Scan for the cell matching the given text and deliver its (X, Y) coordinate at center. 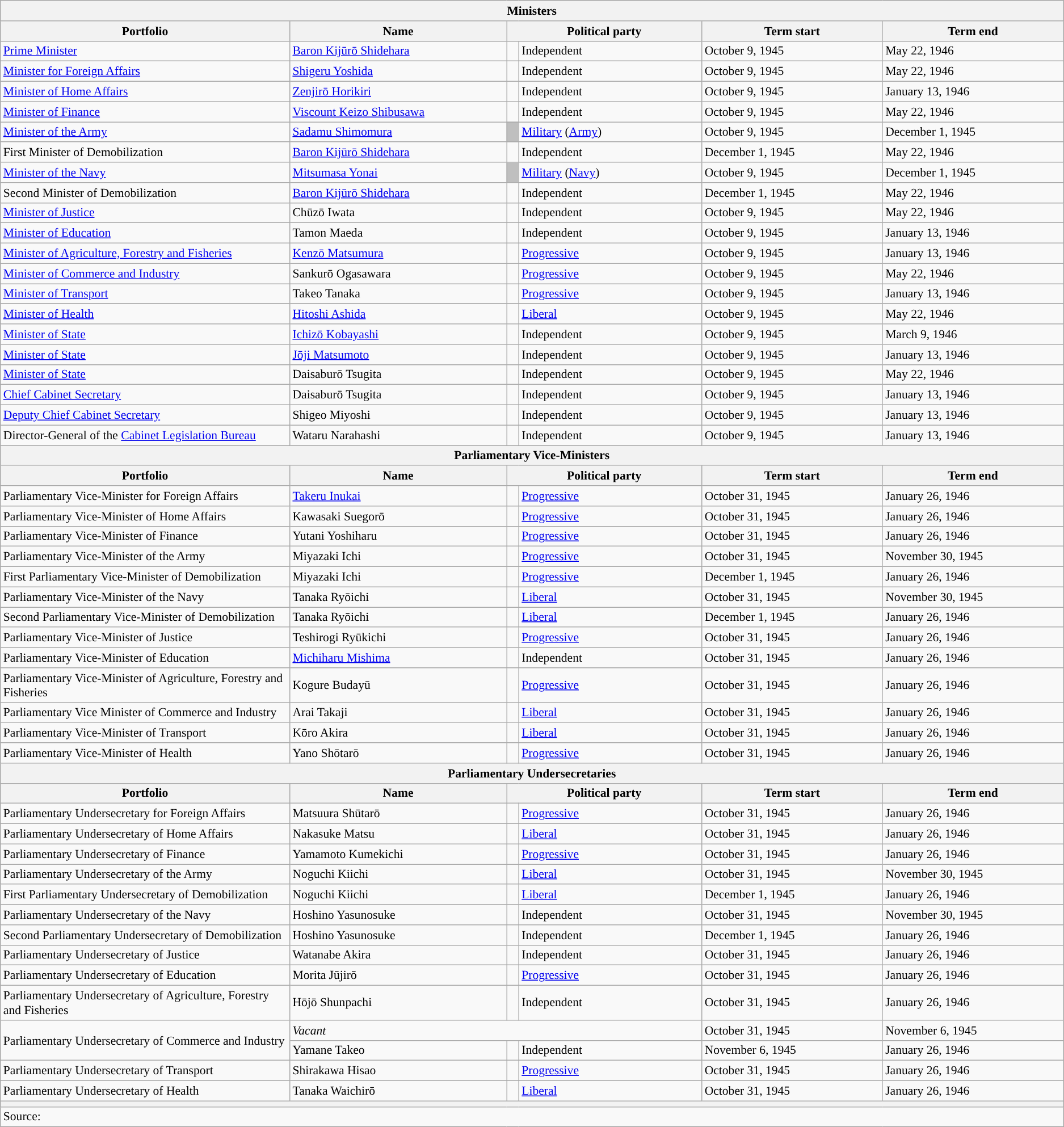
Parliamentary Undersecretary of Commerce and Industry (145, 1041)
Prime Minister (145, 51)
Minister of Finance (145, 112)
Parliamentary Vice-Minister of Transport (145, 733)
Takeru Inukai (398, 496)
Kōro Akira (398, 733)
Watanabe Akira (398, 955)
Deputy Chief Cabinet Secretary (145, 415)
Parliamentary Vice-Minister of Finance (145, 536)
Minister of Education (145, 233)
Morita Jūjirō (398, 975)
Minister of Agriculture, Forestry and Fisheries (145, 254)
Shirakawa Hisao (398, 1071)
Minister for Foreign Affairs (145, 72)
Parliamentary Vice-Minister of Justice (145, 638)
Chief Cabinet Secretary (145, 395)
Parliamentary Undersecretary of Home Affairs (145, 834)
Parliamentary Vice Minister of Commerce and Industry (145, 713)
Parliamentary Undersecretary of Education (145, 975)
Second Minister of Demobilization (145, 193)
Matsuura Shūtarō (398, 814)
Michiharu Mishima (398, 658)
First Parliamentary Vice-Minister of Demobilization (145, 577)
Parliamentary Vice-Minister of Education (145, 658)
Minister of Transport (145, 294)
Source: (532, 1117)
March 9, 1946 (973, 334)
Kogure Budayū (398, 686)
Parliamentary Undersecretary of Finance (145, 854)
Parliamentary Undersecretary of the Navy (145, 915)
Military (Navy) (610, 173)
Takeo Tanaka (398, 294)
Parliamentary Undersecretary of Agriculture, Forestry and Fisheries (145, 1003)
Sadamu Shimomura (398, 132)
First Parliamentary Undersecretary of Demobilization (145, 895)
Parliamentary Undersecretary of the Army (145, 874)
Parliamentary Vice-Minister of Home Affairs (145, 516)
Parliamentary Undersecretary of Transport (145, 1071)
Tanaka Waichirō (398, 1091)
Minister of the Army (145, 132)
Hōjō Shunpachi (398, 1003)
Kenzō Matsumura (398, 254)
Jōji Matsumoto (398, 355)
Yano Shōtarō (398, 753)
Parliamentary Undersecretary for Foreign Affairs (145, 814)
Military (Army) (610, 132)
Parliamentary Undersecretary of Justice (145, 955)
Minister of Home Affairs (145, 92)
Viscount Keizo Shibusawa (398, 112)
Teshirogi Ryūkichi (398, 638)
Mitsumasa Yonai (398, 173)
First Minister of Demobilization (145, 153)
Ministers (532, 11)
Parliamentary Vice-Ministers (532, 456)
Parliamentary Vice-Minister of the Army (145, 557)
Second Parliamentary Vice-Minister of Demobilization (145, 617)
Shigeru Yoshida (398, 72)
Tamon Maeda (398, 233)
Minister of Commerce and Industry (145, 274)
Minister of Health (145, 314)
Parliamentary Vice-Minister for Foreign Affairs (145, 496)
Yutani Yoshiharu (398, 536)
Sankurō Ogasawara (398, 274)
Yamamoto Kumekichi (398, 854)
Director-General of the Cabinet Legislation Bureau (145, 435)
Kawasaki Suegorō (398, 516)
Parliamentary Undersecretary of Health (145, 1091)
Shigeo Miyoshi (398, 415)
Wataru Narahashi (398, 435)
Parliamentary Vice-Minister of the Navy (145, 597)
Nakasuke Matsu (398, 834)
Minister of Justice (145, 213)
Zenjirō Horikiri (398, 92)
Parliamentary Vice-Minister of Agriculture, Forestry and Fisheries (145, 686)
Second Parliamentary Undersecretary of Demobilization (145, 935)
Vacant (495, 1031)
Arai Takaji (398, 713)
Hitoshi Ashida (398, 314)
Parliamentary Vice-Minister of Health (145, 753)
Minister of the Navy (145, 173)
Chūzō Iwata (398, 213)
Parliamentary Undersecretaries (532, 773)
Ichizō Kobayashi (398, 334)
Yamane Takeo (398, 1050)
